For the text-containing cell, return its midpoint in [X, Y] coordinate format. 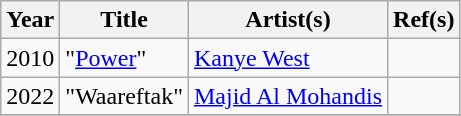
2010 [30, 58]
Kanye West [288, 58]
"Waareftak" [124, 96]
"Power" [124, 58]
Majid Al Mohandis [288, 96]
2022 [30, 96]
Artist(s) [288, 20]
Year [30, 20]
Title [124, 20]
Ref(s) [424, 20]
